Identify which cell holds the provided text, then report its (X, Y) central coordinate. 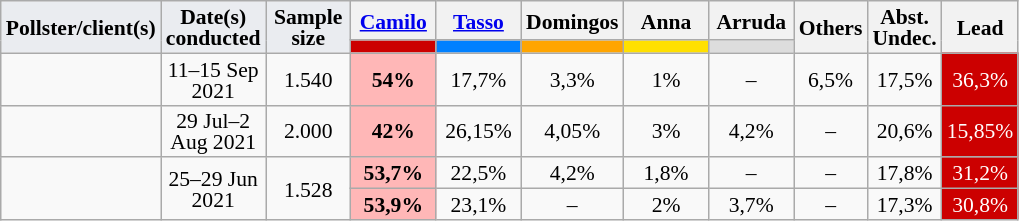
54% (394, 79)
17,5% (904, 79)
3,7% (752, 204)
2% (666, 204)
29 Jul–2 Aug 2021 (214, 131)
4,05% (572, 131)
Others (831, 27)
17,7% (478, 79)
20,6% (904, 131)
1% (666, 79)
6,5% (831, 79)
53,9% (394, 204)
22,5% (478, 174)
26,15% (478, 131)
Samplesize (308, 27)
42% (394, 131)
Tasso (478, 20)
Arruda (752, 20)
Lead (980, 27)
11–15 Sep 2021 (214, 79)
Abst.Undec. (904, 27)
1.540 (308, 79)
3,3% (572, 79)
Domingos (572, 20)
30,8% (980, 204)
15,85% (980, 131)
Anna (666, 20)
36,3% (980, 79)
53,7% (394, 174)
Camilo (394, 20)
23,1% (478, 204)
2.000 (308, 131)
1.528 (308, 189)
31,2% (980, 174)
17,8% (904, 174)
Date(s)conducted (214, 27)
1,8% (666, 174)
25–29 Jun 2021 (214, 189)
Pollster/client(s) (81, 27)
17,3% (904, 204)
3% (666, 131)
